Return [x, y] of the center of cell containing provided text 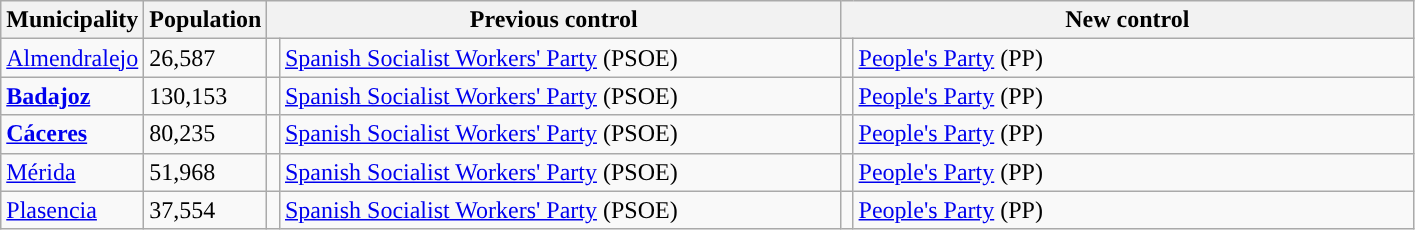
Previous control [554, 20]
Cáceres [72, 134]
Almendralejo [72, 58]
26,587 [206, 58]
Mérida [72, 172]
Plasencia [72, 210]
37,554 [206, 210]
Population [206, 20]
New control [1127, 20]
Badajoz [72, 96]
Municipality [72, 20]
51,968 [206, 172]
80,235 [206, 134]
130,153 [206, 96]
